From the cell containing the given text, extract its center point as (X, Y) coordinate. 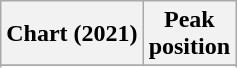
Peakposition (189, 34)
Chart (2021) (72, 34)
